Return (x, y) of the center of cell containing provided text 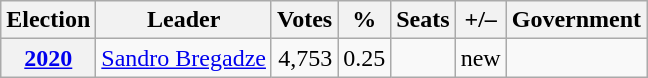
new (480, 58)
% (364, 20)
0.25 (364, 58)
2020 (48, 58)
Leader (184, 20)
4,753 (304, 58)
Votes (304, 20)
+/– (480, 20)
Election (48, 20)
Government (576, 20)
Seats (423, 20)
Sandro Bregadze (184, 58)
